Capture the cell that displays the provided text and extract its [X, Y] central coordinate. 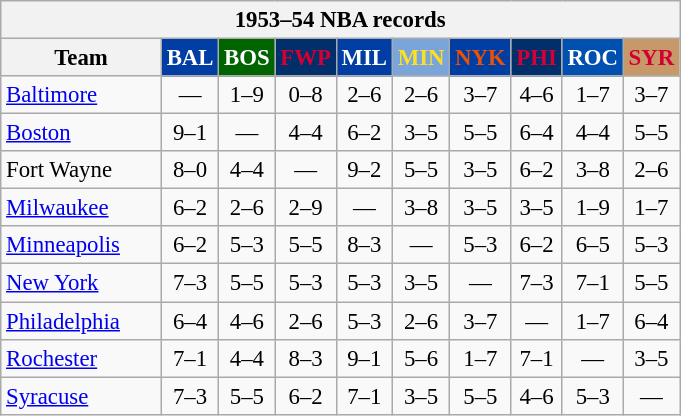
FWP [306, 58]
SYR [651, 58]
Minneapolis [82, 245]
2–9 [306, 208]
BOS [247, 58]
Boston [82, 133]
Syracuse [82, 396]
8–0 [190, 170]
MIL [364, 58]
NYK [480, 58]
BAL [190, 58]
New York [82, 283]
Team [82, 58]
Milwaukee [82, 208]
0–8 [306, 95]
1953–54 NBA records [340, 20]
Fort Wayne [82, 170]
Philadelphia [82, 321]
ROC [592, 58]
Rochester [82, 358]
9–2 [364, 170]
5–6 [420, 358]
PHI [536, 58]
6–5 [592, 245]
MIN [420, 58]
Baltimore [82, 95]
